Provide the [x, y] coordinate of the cell's center where the given text is located.  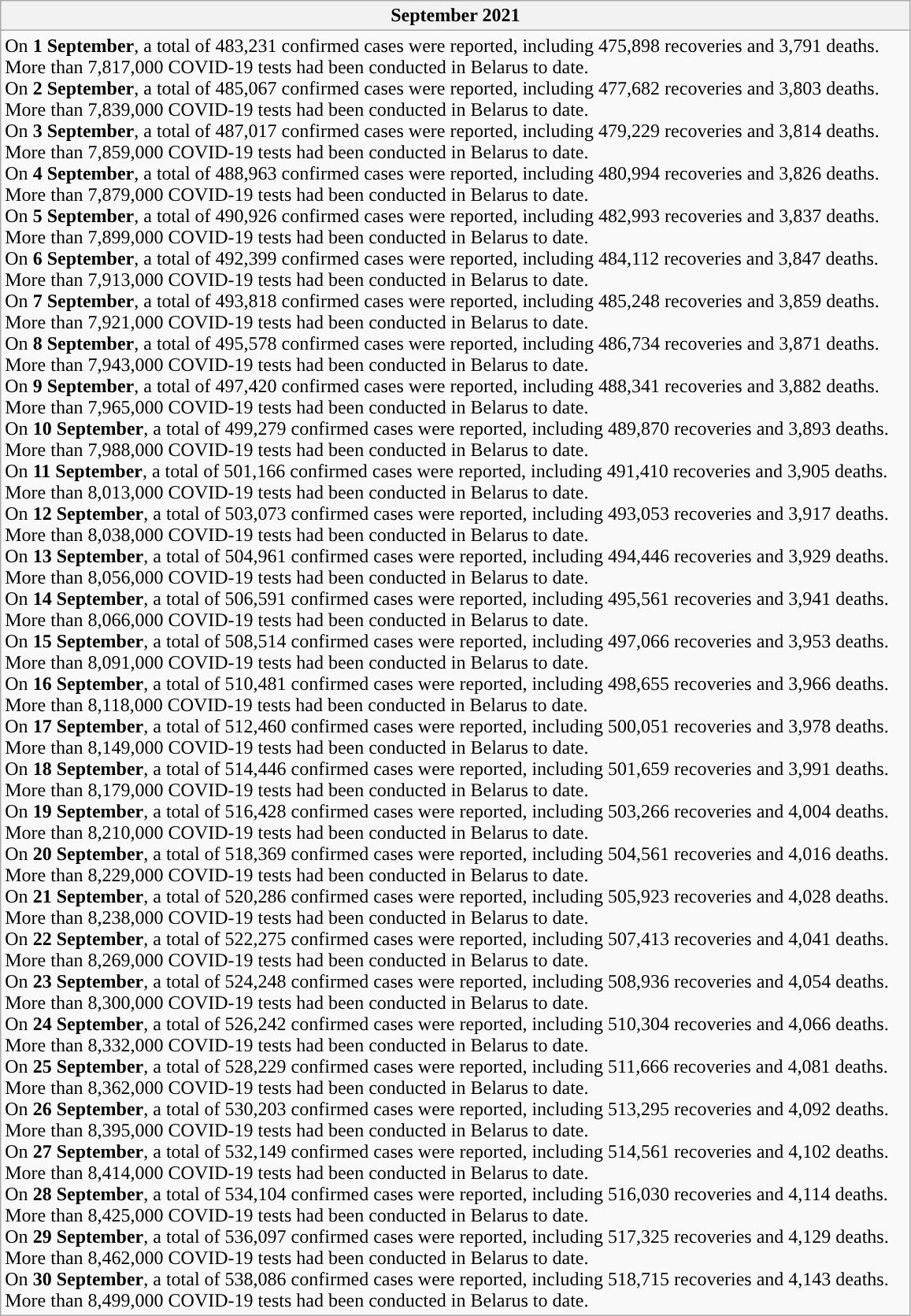
September 2021 [455, 16]
